Return the (X, Y) coordinate for the center point of the cell that contains the specified text.  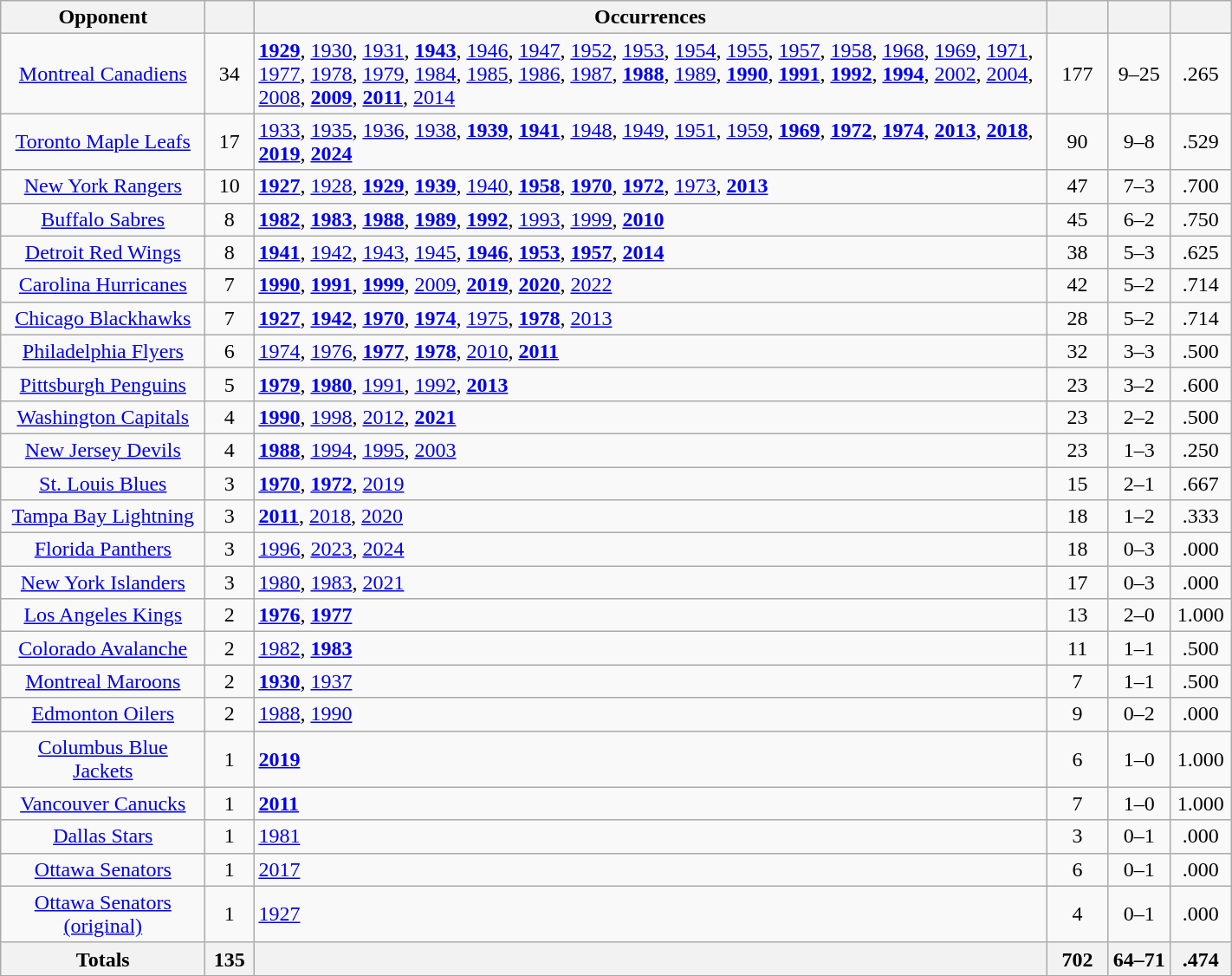
6–2 (1138, 219)
28 (1078, 318)
9 (1078, 714)
Los Angeles Kings (103, 615)
St. Louis Blues (103, 483)
1941, 1942, 1943, 1945, 1946, 1953, 1957, 2014 (650, 252)
Edmonton Oilers (103, 714)
Detroit Red Wings (103, 252)
1976, 1977 (650, 615)
.700 (1201, 186)
.600 (1201, 384)
2017 (650, 869)
3–3 (1138, 351)
Montreal Canadiens (103, 74)
2–1 (1138, 483)
32 (1078, 351)
1988, 1994, 1995, 2003 (650, 450)
1990, 1991, 1999, 2009, 2019, 2020, 2022 (650, 285)
1930, 1937 (650, 681)
Chicago Blackhawks (103, 318)
42 (1078, 285)
1979, 1980, 1991, 1992, 2013 (650, 384)
Philadelphia Flyers (103, 351)
1988, 1990 (650, 714)
Pittsburgh Penguins (103, 384)
702 (1078, 959)
Carolina Hurricanes (103, 285)
34 (230, 74)
1–3 (1138, 450)
9–8 (1138, 142)
Vancouver Canucks (103, 804)
New Jersey Devils (103, 450)
1990, 1998, 2012, 2021 (650, 417)
Occurrences (650, 17)
1982, 1983, 1988, 1989, 1992, 1993, 1999, 2010 (650, 219)
2011 (650, 804)
.333 (1201, 517)
177 (1078, 74)
Ottawa Senators (original) (103, 914)
.529 (1201, 142)
2019 (650, 759)
90 (1078, 142)
2011, 2018, 2020 (650, 517)
10 (230, 186)
9–25 (1138, 74)
.667 (1201, 483)
38 (1078, 252)
11 (1078, 648)
1970, 1972, 2019 (650, 483)
Columbus Blue Jackets (103, 759)
.750 (1201, 219)
47 (1078, 186)
New York Rangers (103, 186)
Tampa Bay Lightning (103, 517)
64–71 (1138, 959)
1927 (650, 914)
5–3 (1138, 252)
New York Islanders (103, 582)
1927, 1942, 1970, 1974, 1975, 1978, 2013 (650, 318)
5 (230, 384)
.474 (1201, 959)
45 (1078, 219)
1980, 1983, 2021 (650, 582)
Totals (103, 959)
7–3 (1138, 186)
Montreal Maroons (103, 681)
13 (1078, 615)
2–2 (1138, 417)
Toronto Maple Leafs (103, 142)
Colorado Avalanche (103, 648)
.265 (1201, 74)
15 (1078, 483)
1981 (650, 836)
1982, 1983 (650, 648)
.625 (1201, 252)
0–2 (1138, 714)
3–2 (1138, 384)
1933, 1935, 1936, 1938, 1939, 1941, 1948, 1949, 1951, 1959, 1969, 1972, 1974, 2013, 2018, 2019, 2024 (650, 142)
135 (230, 959)
1927, 1928, 1929, 1939, 1940, 1958, 1970, 1972, 1973, 2013 (650, 186)
Buffalo Sabres (103, 219)
1–2 (1138, 517)
Opponent (103, 17)
.250 (1201, 450)
Dallas Stars (103, 836)
1996, 2023, 2024 (650, 550)
Florida Panthers (103, 550)
Washington Capitals (103, 417)
1974, 1976, 1977, 1978, 2010, 2011 (650, 351)
2–0 (1138, 615)
Ottawa Senators (103, 869)
